For the text-containing cell, return its midpoint in (x, y) coordinate format. 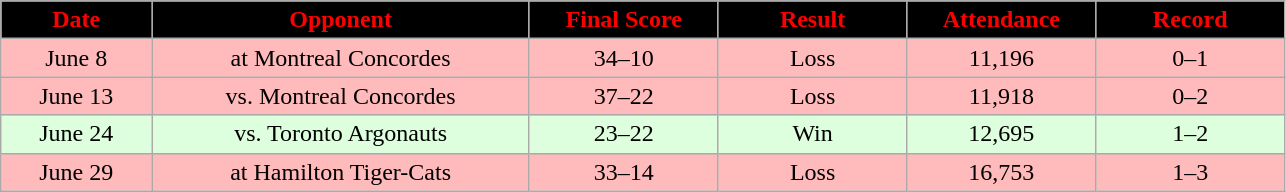
June 13 (76, 96)
Opponent (341, 20)
11,918 (1002, 96)
Win (812, 134)
at Hamilton Tiger-Cats (341, 172)
23–22 (624, 134)
June 29 (76, 172)
33–14 (624, 172)
37–22 (624, 96)
12,695 (1002, 134)
Record (1190, 20)
vs. Montreal Concordes (341, 96)
June 24 (76, 134)
0–2 (1190, 96)
11,196 (1002, 58)
Final Score (624, 20)
0–1 (1190, 58)
at Montreal Concordes (341, 58)
16,753 (1002, 172)
34–10 (624, 58)
vs. Toronto Argonauts (341, 134)
1–3 (1190, 172)
1–2 (1190, 134)
Result (812, 20)
Date (76, 20)
Attendance (1002, 20)
June 8 (76, 58)
